Locate the cell with the specified text and output its [x, y] center coordinate. 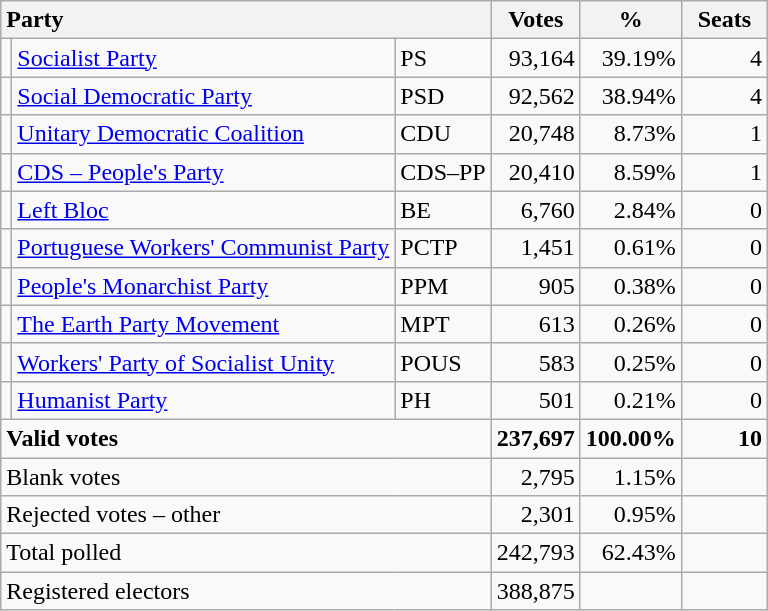
6,760 [536, 210]
501 [536, 400]
POUS [443, 362]
Workers' Party of Socialist Unity [204, 362]
BE [443, 210]
613 [536, 324]
% [630, 20]
583 [536, 362]
PS [443, 58]
388,875 [536, 591]
39.19% [630, 58]
CDS–PP [443, 172]
100.00% [630, 438]
0.26% [630, 324]
38.94% [630, 96]
Total polled [246, 553]
0.95% [630, 515]
Portuguese Workers' Communist Party [204, 248]
242,793 [536, 553]
Socialist Party [204, 58]
Blank votes [246, 477]
10 [724, 438]
62.43% [630, 553]
237,697 [536, 438]
0.21% [630, 400]
PSD [443, 96]
2.84% [630, 210]
1,451 [536, 248]
Votes [536, 20]
The Earth Party Movement [204, 324]
905 [536, 286]
Registered electors [246, 591]
2,795 [536, 477]
92,562 [536, 96]
Unitary Democratic Coalition [204, 134]
Social Democratic Party [204, 96]
Left Bloc [204, 210]
Humanist Party [204, 400]
2,301 [536, 515]
93,164 [536, 58]
PPM [443, 286]
8.73% [630, 134]
8.59% [630, 172]
0.38% [630, 286]
CDU [443, 134]
CDS – People's Party [204, 172]
PCTP [443, 248]
20,748 [536, 134]
People's Monarchist Party [204, 286]
Seats [724, 20]
0.25% [630, 362]
20,410 [536, 172]
1.15% [630, 477]
Party [246, 20]
Valid votes [246, 438]
Rejected votes – other [246, 515]
MPT [443, 324]
0.61% [630, 248]
PH [443, 400]
